Extract the (X, Y) coordinate from the center of the cell holding the provided text.  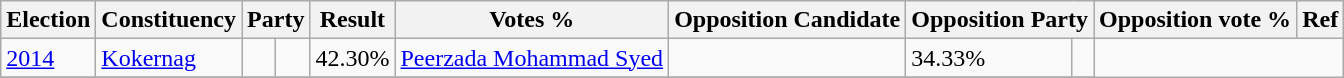
Ref (1320, 20)
42.30% (352, 58)
Opposition vote % (1196, 20)
Result (352, 20)
34.33% (989, 58)
Opposition Party (1000, 20)
Party (276, 20)
Kokernag (169, 58)
Election (48, 20)
Peerzada Mohammad Syed (532, 58)
Constituency (169, 20)
Votes % (532, 20)
Opposition Candidate (788, 20)
2014 (48, 58)
